For the text-containing cell, return its midpoint in (X, Y) coordinate format. 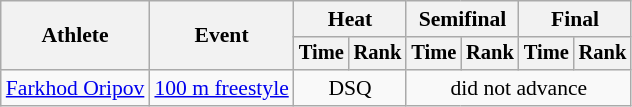
Farkhod Oripov (76, 88)
Heat (350, 19)
Athlete (76, 36)
Final (575, 19)
Semifinal (462, 19)
Event (221, 36)
did not advance (518, 88)
100 m freestyle (221, 88)
DSQ (350, 88)
